Capture the cell that displays the provided text and extract its (x, y) central coordinate. 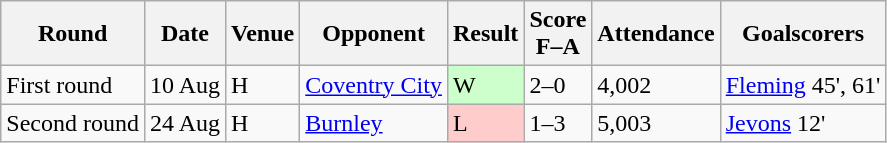
Opponent (374, 34)
Attendance (656, 34)
Round (73, 34)
2–0 (558, 85)
First round (73, 85)
Second round (73, 123)
Burnley (374, 123)
Fleming 45', 61' (803, 85)
10 Aug (184, 85)
Result (485, 34)
24 Aug (184, 123)
Goalscorers (803, 34)
W (485, 85)
Coventry City (374, 85)
5,003 (656, 123)
Date (184, 34)
Venue (263, 34)
L (485, 123)
1–3 (558, 123)
Jevons 12' (803, 123)
4,002 (656, 85)
ScoreF–A (558, 34)
